Extract the (x, y) coordinate from the center of the cell holding the provided text.  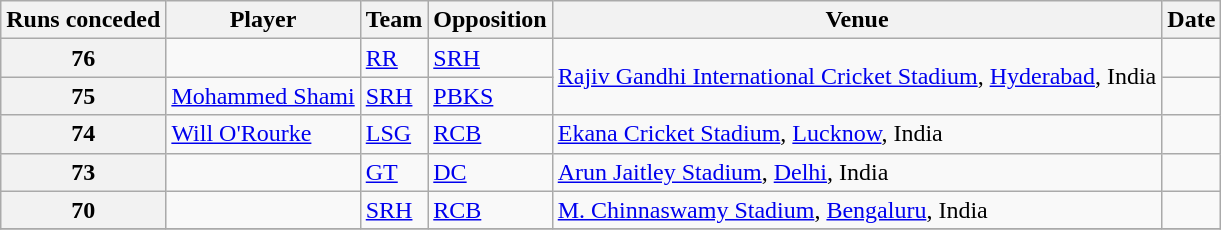
Venue (857, 20)
74 (84, 134)
Date (1192, 20)
Will O'Rourke (263, 134)
70 (84, 210)
76 (84, 58)
73 (84, 172)
Runs conceded (84, 20)
LSG (394, 134)
Arun Jaitley Stadium, Delhi, India (857, 172)
Mohammed Shami (263, 96)
DC (490, 172)
Player (263, 20)
RR (394, 58)
PBKS (490, 96)
M. Chinnaswamy Stadium, Bengaluru, India (857, 210)
Rajiv Gandhi International Cricket Stadium, Hyderabad, India (857, 77)
GT (394, 172)
75 (84, 96)
Ekana Cricket Stadium, Lucknow, India (857, 134)
Opposition (490, 20)
Team (394, 20)
